Identify which cell holds the provided text, then report its (x, y) central coordinate. 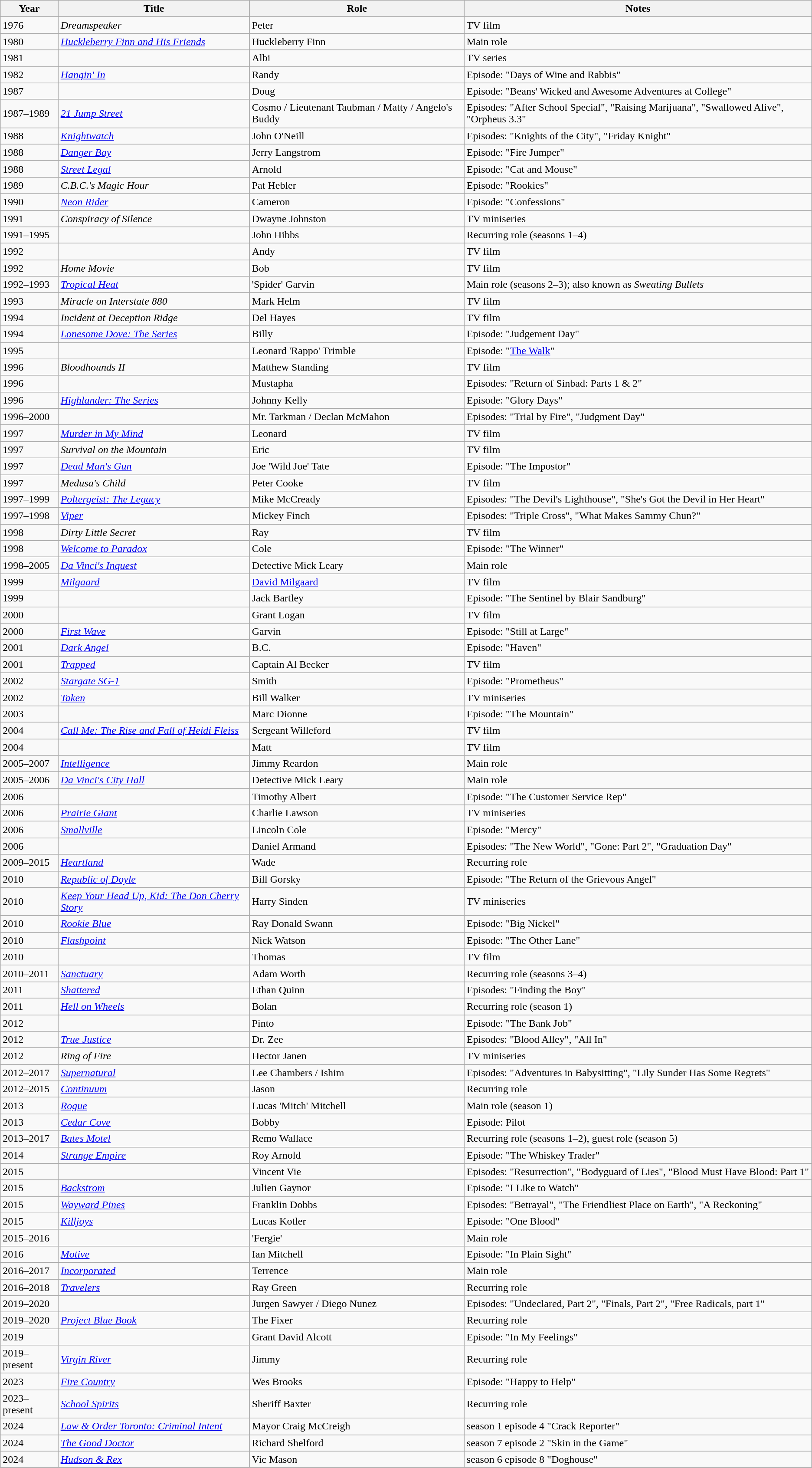
Wayward Pines (154, 1205)
Episodes: "Resurrection", "Bodyguard of Lies", "Blood Must Have Blood: Part 1" (638, 1172)
1997–1999 (29, 499)
Andy (357, 252)
2019 (29, 1337)
Albi (357, 58)
Jimmy (357, 1359)
Episodes: "Adventures in Babysitting", "Lily Sunder Has Some Regrets" (638, 1073)
Dirty Little Secret (154, 532)
Charlie Lawson (357, 813)
Grant Logan (357, 615)
2015–2016 (29, 1238)
Motive (154, 1254)
Rookie Blue (154, 924)
Backstrom (154, 1188)
Ray (357, 532)
2005–2006 (29, 780)
Murder in My Mind (154, 433)
Peter (357, 25)
2023–present (29, 1404)
Continuum (154, 1089)
Marc Dionne (357, 714)
Smith (357, 681)
Sheriff Baxter (357, 1404)
Medusa's Child (154, 483)
Pinto (357, 1023)
Recurring role (seasons 1–4) (638, 235)
2012–2017 (29, 1073)
Garvin (357, 631)
Cole (357, 549)
Recurring role (seasons 3–4) (638, 973)
Episodes: "After School Special", "Raising Marijuana", "Swallowed Alive", "Orpheus 3.3" (638, 114)
Poltergeist: The Legacy (154, 499)
Randy (357, 75)
First Wave (154, 631)
2009–2015 (29, 863)
Strange Empire (154, 1155)
Da Vinci's City Hall (154, 780)
season 6 episode 8 "Doghouse" (638, 1459)
Episodes: "Finding the Boy" (638, 990)
season 1 episode 4 "Crack Reporter" (638, 1426)
Call Me: The Rise and Fall of Heidi Fleiss (154, 730)
Franklin Dobbs (357, 1205)
Episode: "Happy to Help" (638, 1382)
Terrence (357, 1271)
Intelligence (154, 764)
Lee Chambers / Ishim (357, 1073)
Huckleberry Finn and His Friends (154, 42)
Huckleberry Finn (357, 42)
Sergeant Willeford (357, 730)
Stargate SG-1 (154, 681)
Law & Order Toronto: Criminal Intent (154, 1426)
Bates Motel (154, 1139)
Episode: "The Whiskey Trader" (638, 1155)
Daniel Armand (357, 846)
Hector Janen (357, 1056)
Bob (357, 268)
Da Vinci's Inquest (154, 565)
Conspiracy of Silence (154, 218)
Mr. Tarkman / Declan McMahon (357, 417)
Cedar Cove (154, 1122)
Episode: "Fire Jumper" (638, 152)
Jack Bartley (357, 598)
Bolan (357, 1006)
21 Jump Street (154, 114)
Episodes: "Knights of the City", "Friday Knight" (638, 136)
Nick Watson (357, 940)
Episodes: "Triple Cross", "What Makes Sammy Chun?" (638, 516)
Adam Worth (357, 973)
Grant David Alcott (357, 1337)
Episodes: "The New World", "Gone: Part 2", "Graduation Day" (638, 846)
Mike McCready (357, 499)
Episode: "The Bank Job" (638, 1023)
Bobby (357, 1122)
1991 (29, 218)
Episode: "Mercy" (638, 830)
Episodes: "Return of Sinbad: Parts 1 & 2" (638, 384)
Home Movie (154, 268)
1987 (29, 91)
Hangin' In (154, 75)
Wade (357, 863)
Episode: "The Impostor" (638, 466)
1991–1995 (29, 235)
Joe 'Wild Joe' Tate (357, 466)
Harry Sinden (357, 902)
Del Hayes (357, 318)
Highlander: The Series (154, 400)
Ray Green (357, 1287)
Dreamspeaker (154, 25)
2016–2018 (29, 1287)
Viper (154, 516)
Incident at Deception Ridge (154, 318)
Johnny Kelly (357, 400)
Ring of Fire (154, 1056)
Recurring role (season 1) (638, 1006)
2023 (29, 1382)
Bill Gorsky (357, 879)
Virgin River (154, 1359)
Ethan Quinn (357, 990)
Mark Helm (357, 301)
Jurgen Sawyer / Diego Nunez (357, 1304)
Mustapha (357, 384)
Welcome to Paradox (154, 549)
Billy (357, 334)
Travelers (154, 1287)
2005–2007 (29, 764)
Episodes: "Betrayal", "The Friendliest Place on Earth", "A Reckoning" (638, 1205)
Episode: "I Like to Watch" (638, 1188)
Recurring role (seasons 1–2), guest role (season 5) (638, 1139)
Wes Brooks (357, 1382)
Episodes: "Trial by Fire", "Judgment Day" (638, 417)
Flashpoint (154, 940)
1997–1998 (29, 516)
Remo Wallace (357, 1139)
Timothy Albert (357, 797)
TV series (638, 58)
Street Legal (154, 169)
Episode: "Cat and Mouse" (638, 169)
Mayor Craig McCreigh (357, 1426)
Notes (638, 9)
Project Blue Book (154, 1320)
Shattered (154, 990)
C.B.C.'s Magic Hour (154, 185)
Sanctuary (154, 973)
The Good Doctor (154, 1443)
Ray Donald Swann (357, 924)
Prairie Giant (154, 813)
Heartland (154, 863)
1995 (29, 351)
'Spider' Garvin (357, 285)
Pat Hebler (357, 185)
Ian Mitchell (357, 1254)
Episode: "One Blood" (638, 1221)
Dead Man's Gun (154, 466)
Lincoln Cole (357, 830)
Smallville (154, 830)
Main role (seasons 2–3); also known as Sweating Bullets (638, 285)
John Hibbs (357, 235)
2003 (29, 714)
Episode: "Rookies" (638, 185)
Miracle on Interstate 880 (154, 301)
Vic Mason (357, 1459)
2012–2015 (29, 1089)
Episode: "Days of Wine and Rabbis" (638, 75)
Title (154, 9)
Bill Walker (357, 697)
Captain Al Becker (357, 664)
Republic of Doyle (154, 879)
Episode: "The Winner" (638, 549)
1990 (29, 202)
Jimmy Reardon (357, 764)
Main role (season 1) (638, 1106)
Mickey Finch (357, 516)
Survival on the Mountain (154, 450)
Episode: "Confessions" (638, 202)
Roy Arnold (357, 1155)
'Fergie' (357, 1238)
Killjoys (154, 1221)
Bloodhounds II (154, 367)
Episode: "In Plain Sight" (638, 1254)
Fire Country (154, 1382)
Leonard 'Rappo' Trimble (357, 351)
season 7 episode 2 "Skin in the Game" (638, 1443)
Episode: "Beans' Wicked and Awesome Adventures at College" (638, 91)
1976 (29, 25)
2010–2011 (29, 973)
Episode: Pilot (638, 1122)
Episode: "The Walk" (638, 351)
Episode: "The Sentinel by Blair Sandburg" (638, 598)
Lucas 'Mitch' Mitchell (357, 1106)
Taken (154, 697)
1981 (29, 58)
Hudson & Rex (154, 1459)
Keep Your Head Up, Kid: The Don Cherry Story (154, 902)
Hell on Wheels (154, 1006)
Neon Rider (154, 202)
Lucas Kotler (357, 1221)
Episode: "Still at Large" (638, 631)
Episode: "The Mountain" (638, 714)
Dark Angel (154, 648)
Dr. Zee (357, 1040)
Rogue (154, 1106)
Supernatural (154, 1073)
1993 (29, 301)
David Milgaard (357, 582)
The Fixer (357, 1320)
True Justice (154, 1040)
Episodes: "Blood Alley", "All In" (638, 1040)
Peter Cooke (357, 483)
Episode: "Glory Days" (638, 400)
Arnold (357, 169)
1987–1989 (29, 114)
Lonesome Dove: The Series (154, 334)
Episode: "In My Feelings" (638, 1337)
Trapped (154, 664)
Episode: "Prometheus" (638, 681)
Episodes: "Undeclared, Part 2", "Finals, Part 2", "Free Radicals, part 1" (638, 1304)
Incorporated (154, 1271)
Richard Shelford (357, 1443)
Episode: "Big Nickel" (638, 924)
1998–2005 (29, 565)
2016–2017 (29, 1271)
1989 (29, 185)
Eric (357, 450)
Episode: "The Customer Service Rep" (638, 797)
Tropical Heat (154, 285)
Matthew Standing (357, 367)
Jason (357, 1089)
Episode: "The Return of the Grievous Angel" (638, 879)
2013–2017 (29, 1139)
B.C. (357, 648)
Thomas (357, 957)
Julien Gaynor (357, 1188)
John O'Neill (357, 136)
Episode: "The Other Lane" (638, 940)
1992–1993 (29, 285)
Episode: "Haven" (638, 648)
Vincent Vie (357, 1172)
1980 (29, 42)
2019–present (29, 1359)
Jerry Langstrom (357, 152)
1982 (29, 75)
2014 (29, 1155)
Episodes: "The Devil's Lighthouse", "She's Got the Devil in Her Heart" (638, 499)
Leonard (357, 433)
Episode: "Judgement Day" (638, 334)
Knightwatch (154, 136)
Cameron (357, 202)
1996–2000 (29, 417)
Doug (357, 91)
Cosmo / Lieutenant Taubman / Matty / Angelo's Buddy (357, 114)
Dwayne Johnston (357, 218)
School Spirits (154, 1404)
Year (29, 9)
Role (357, 9)
Danger Bay (154, 152)
Milgaard (154, 582)
Matt (357, 747)
2016 (29, 1254)
